From the cell containing the given text, extract its center point as (X, Y) coordinate. 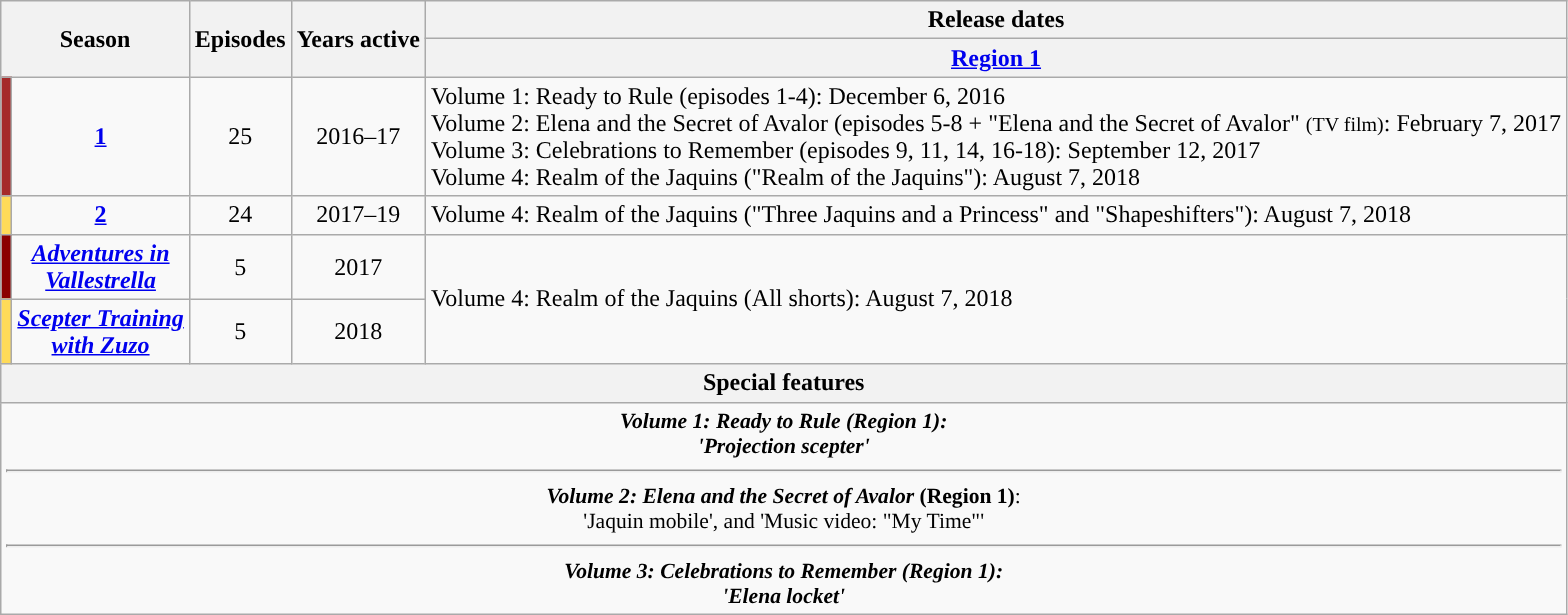
Years active (358, 39)
25 (240, 136)
2017–19 (358, 215)
2 (101, 215)
24 (240, 215)
2018 (358, 332)
Special features (784, 383)
2016–17 (358, 136)
Volume 4: Realm of the Jaquins (All shorts): August 7, 2018 (996, 299)
Adventures inVallestrella (101, 266)
Season (96, 39)
Scepter Trainingwith Zuzo (101, 332)
Episodes (240, 39)
1 (101, 136)
Region 1 (996, 58)
Release dates (996, 20)
Volume 4: Realm of the Jaquins ("Three Jaquins and a Princess" and "Shapeshifters"): August 7, 2018 (996, 215)
2017 (358, 266)
